Output the (x, y) coordinate of the center of the cell containing the given text.  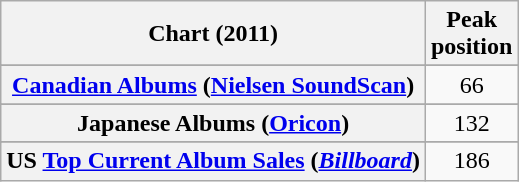
Peakposition (471, 34)
132 (471, 123)
Japanese Albums (Oricon) (214, 123)
Canadian Albums (Nielsen SoundScan) (214, 85)
186 (471, 161)
66 (471, 85)
US Top Current Album Sales (Billboard) (214, 161)
Chart (2011) (214, 34)
